Provide the [x, y] coordinate of the cell's center where the given text is located.  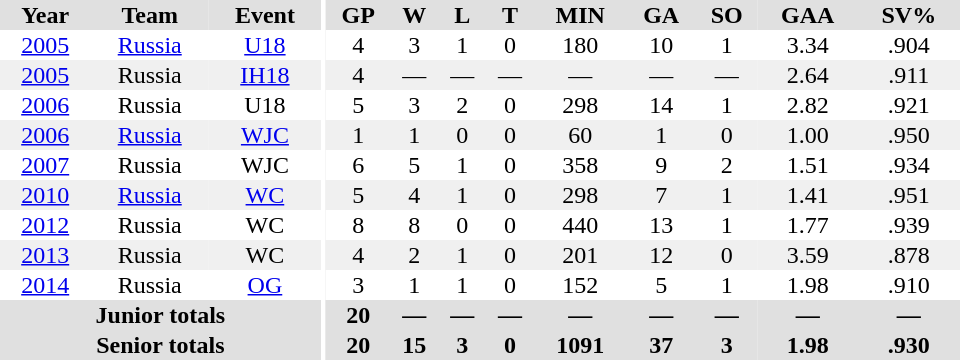
Year [45, 15]
1091 [580, 345]
.878 [909, 255]
2.64 [808, 75]
2007 [45, 165]
3.59 [808, 255]
180 [580, 45]
GAA [808, 15]
OG [265, 285]
Senior totals [160, 345]
9 [662, 165]
440 [580, 225]
152 [580, 285]
60 [580, 135]
7 [662, 195]
1.77 [808, 225]
2012 [45, 225]
Junior totals [160, 315]
1.00 [808, 135]
1.41 [808, 195]
GA [662, 15]
201 [580, 255]
1.51 [808, 165]
IH18 [265, 75]
.934 [909, 165]
12 [662, 255]
2013 [45, 255]
.910 [909, 285]
2010 [45, 195]
.930 [909, 345]
14 [662, 105]
.950 [909, 135]
MIN [580, 15]
3.34 [808, 45]
37 [662, 345]
T [510, 15]
SO [727, 15]
L [462, 15]
2014 [45, 285]
.904 [909, 45]
15 [414, 345]
13 [662, 225]
.911 [909, 75]
Team [150, 15]
Event [265, 15]
.951 [909, 195]
2.82 [808, 105]
6 [358, 165]
GP [358, 15]
358 [580, 165]
.939 [909, 225]
.921 [909, 105]
W [414, 15]
SV% [909, 15]
10 [662, 45]
